Extract the [X, Y] coordinate from the center of the cell holding the provided text.  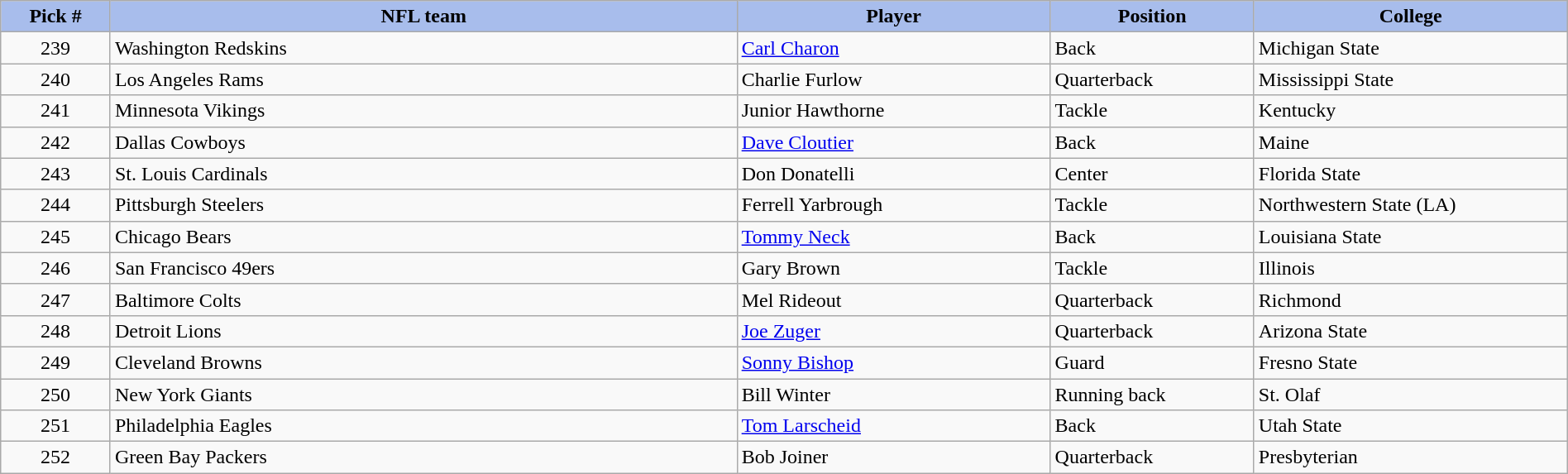
242 [56, 142]
Dave Cloutier [893, 142]
249 [56, 362]
Detroit Lions [423, 331]
Philadelphia Eagles [423, 426]
Don Donatelli [893, 174]
Joe Zuger [893, 331]
Bill Winter [893, 395]
Baltimore Colts [423, 299]
Cleveland Browns [423, 362]
Northwestern State (LA) [1411, 205]
Michigan State [1411, 48]
243 [56, 174]
Pittsburgh Steelers [423, 205]
Bob Joiner [893, 457]
Dallas Cowboys [423, 142]
Ferrell Yarbrough [893, 205]
Louisiana State [1411, 237]
240 [56, 79]
250 [56, 395]
San Francisco 49ers [423, 268]
Mel Rideout [893, 299]
Gary Brown [893, 268]
Player [893, 17]
244 [56, 205]
Florida State [1411, 174]
Kentucky [1411, 111]
Guard [1152, 362]
239 [56, 48]
Utah State [1411, 426]
Pick # [56, 17]
Position [1152, 17]
Carl Charon [893, 48]
Sonny Bishop [893, 362]
Richmond [1411, 299]
245 [56, 237]
Mississippi State [1411, 79]
Arizona State [1411, 331]
St. Louis Cardinals [423, 174]
247 [56, 299]
Tommy Neck [893, 237]
Charlie Furlow [893, 79]
Minnesota Vikings [423, 111]
Presbyterian [1411, 457]
246 [56, 268]
Junior Hawthorne [893, 111]
Running back [1152, 395]
New York Giants [423, 395]
NFL team [423, 17]
Tom Larscheid [893, 426]
248 [56, 331]
St. Olaf [1411, 395]
Fresno State [1411, 362]
252 [56, 457]
Green Bay Packers [423, 457]
Chicago Bears [423, 237]
Los Angeles Rams [423, 79]
Maine [1411, 142]
Center [1152, 174]
241 [56, 111]
Washington Redskins [423, 48]
251 [56, 426]
College [1411, 17]
Illinois [1411, 268]
